Extract the [x, y] coordinate from the center of the cell holding the provided text.  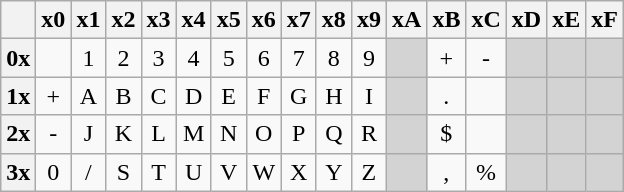
/ [88, 172]
x8 [334, 20]
L [158, 134]
8 [334, 58]
X [298, 172]
0x [18, 58]
F [264, 96]
A [88, 96]
xF [605, 20]
x7 [298, 20]
2 [124, 58]
D [194, 96]
N [228, 134]
P [298, 134]
0 [54, 172]
x1 [88, 20]
x9 [368, 20]
S [124, 172]
% [486, 172]
K [124, 134]
3x [18, 172]
2x [18, 134]
B [124, 96]
J [88, 134]
C [158, 96]
1 [88, 58]
7 [298, 58]
x4 [194, 20]
x0 [54, 20]
, [446, 172]
E [228, 96]
H [334, 96]
. [446, 96]
Q [334, 134]
G [298, 96]
Y [334, 172]
6 [264, 58]
xE [566, 20]
I [368, 96]
3 [158, 58]
1x [18, 96]
O [264, 134]
xB [446, 20]
x6 [264, 20]
x5 [228, 20]
x3 [158, 20]
U [194, 172]
T [158, 172]
M [194, 134]
xC [486, 20]
5 [228, 58]
R [368, 134]
4 [194, 58]
V [228, 172]
xD [526, 20]
9 [368, 58]
Z [368, 172]
W [264, 172]
x2 [124, 20]
$ [446, 134]
xA [406, 20]
